Locate the cell with the specified text and output its [x, y] center coordinate. 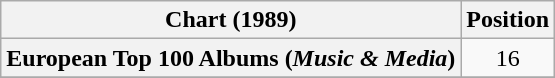
Chart (1989) [231, 20]
Position [508, 20]
16 [508, 58]
European Top 100 Albums (Music & Media) [231, 58]
